For the text-containing cell, return its midpoint in [x, y] coordinate format. 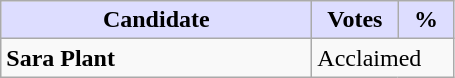
Acclaimed [383, 58]
Candidate [156, 20]
% [426, 20]
Votes [355, 20]
Sara Plant [156, 58]
